Extract the [X, Y] coordinate from the center of the cell holding the provided text.  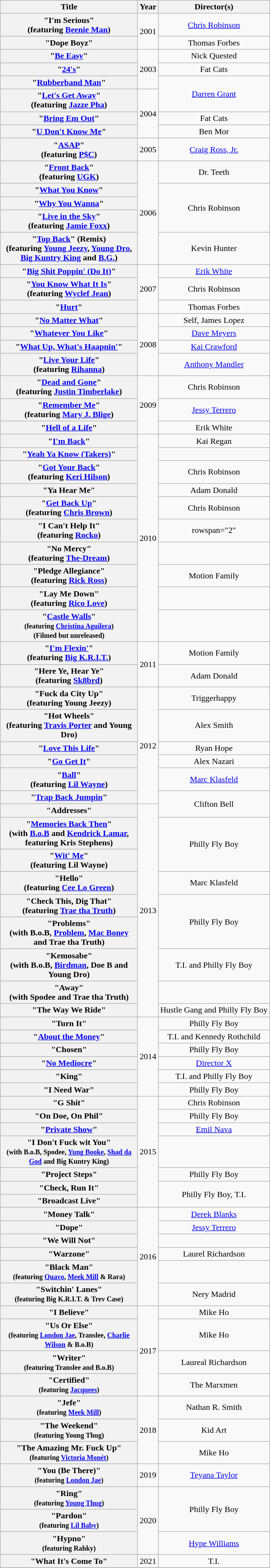
"Check This, Dig That"(featuring Trae tha Truth) [69, 906]
Emil Nava [214, 1129]
Derek Blanks [214, 1214]
2016 [148, 1257]
"Lay Me Down"(featuring Rico Love) [69, 599]
"Pledge Allegiance"(featuring Rick Ross) [69, 576]
Darren Grant [214, 94]
"Hot Wheels"(featuring Travis Porter and Young Dro) [69, 725]
"Top Back" (Remix)(featuring Young Jeezy, Young Dro, Big Kuntry King and B.G.) [69, 249]
"Writer" (featuring Translee and B.o.B) [69, 1362]
"On Doe, On Phil" [69, 1116]
Philly Fly Boy, T.I. [214, 1194]
2021 [148, 1561]
"I'm Flexin'"(featuring Big K.R.I.T.) [69, 653]
"Black Man"(featuring Quavo, Meek Mill & Rara) [69, 1272]
"Dead and Gone"(featuring Justin Timberlake) [69, 387]
"I'm Serious"(featuring Beenie Man) [69, 25]
"I Can't Help It"(featuring Rocko) [69, 530]
"Hurt" [69, 307]
"Certified" (featuring Jacquees) [69, 1385]
Ben Mor [214, 131]
"Kemosabe"(with B.o.B, Birdman, Doe B and Young Dro) [69, 965]
Alex Nazari [214, 761]
"Hypno"(featuring Rahky) [69, 1543]
"Trap Back Jumpin" [69, 797]
Director X [214, 1063]
2004 [148, 113]
"Turn It" [69, 1023]
Hustle Gang and Philly Fly Boy [214, 1010]
"Ring"(featuring Young Thug) [69, 1498]
"The Amazing Mr. Fuck Up" (featuring Victoria Monét) [69, 1453]
"Whatever You Like" [69, 333]
Triggerhappy [214, 698]
2005 [148, 149]
"Front Back"(featuring UGK) [69, 172]
"We Will Not" [69, 1241]
"G Shit" [69, 1103]
Title [69, 7]
T.I. [214, 1561]
"Ball"(featuring Lil Wayne) [69, 779]
2014 [148, 1056]
"What You Know" [69, 190]
"The Way We Ride" [69, 1010]
2001 [148, 31]
Alex Smith [214, 725]
"Memories Back Then"(with B.o.B and Kendrick Lamar, featuring Kris Stephens) [69, 833]
"Why You Wanna" [69, 203]
"Private Show" [69, 1129]
Laurel Richardson [214, 1254]
Self, James Lopez [214, 320]
"ASAP"(featuring P$C) [69, 149]
T.I. and Kennedy Rothchild [214, 1037]
Dave Meyers [214, 333]
rowspan="2" [214, 530]
Year [148, 7]
Hype Williams [214, 1543]
"Check, Run It" [69, 1188]
"Addresses" [69, 810]
"Big Shit Poppin' (Do It)" [69, 271]
Anthony Mandler [214, 364]
"Rubberband Man" [69, 82]
2006 [148, 212]
"Dope Boyz" [69, 43]
"Wit' Me"(featuring Lil Wayne) [69, 861]
Teyana Taylor [214, 1475]
"Us Or Else"(featuring London Jae, Translee, Charlie Wilson & B.o.B) [69, 1335]
"Bring Em Out" [69, 118]
"U Don't Know Me" [69, 131]
Nick Quested [214, 56]
Clifton Bell [214, 804]
"Dope" [69, 1227]
2010 [148, 538]
2012 [148, 745]
"About the Money" [69, 1037]
Director(s) [214, 7]
2013 [148, 910]
"Yeah Ya Know (Takers)" [69, 454]
"Let's Get Away"(featuring Jazze Pha) [69, 100]
"Pardon"(featuring Lil Baby) [69, 1520]
2003 [148, 69]
Craig Ross, Jr. [214, 149]
"Got Your Back"(featuring Keri Hilson) [69, 472]
"Live in the Sky"(featuring Jamie Foxx) [69, 221]
2009 [148, 405]
"24's" [69, 69]
2007 [148, 289]
"The Weekend" (featuring Young Thug) [69, 1430]
"Jefe"(featuring Meek Mill) [69, 1407]
"Love This Life" [69, 748]
"What It's Come To" [69, 1561]
Kai Regan [214, 441]
"You (Be There)"(featuring London Jae) [69, 1475]
2020 [148, 1520]
"Money Talk" [69, 1214]
"You Know What It Is"(featuring Wyclef Jean) [69, 289]
"I Need War" [69, 1089]
Nery Madrid [214, 1294]
"Live Your Life"(featuring Rihanna) [69, 364]
2008 [148, 345]
"Hell of a Life" [69, 428]
Kid Art [214, 1430]
"No Mercy"(featuring The-Dream) [69, 553]
"Be Easy" [69, 56]
Kevin Hunter [214, 249]
"Chosen" [69, 1050]
"No Mediocre" [69, 1063]
"Go Get It" [69, 761]
Nathan R. Smith [214, 1407]
"What Up, What's Haapnin'" [69, 347]
"Here Ye, Hear Ye"(featuring Sk8brd) [69, 676]
Kai Crawford [214, 347]
The Marxmen [214, 1385]
2019 [148, 1475]
"Castle Walls"(featuring Christina Aguilera)(Filmed but unreleased) [69, 626]
"No Matter What" [69, 320]
"Remember Me"(featuring Mary J. Blige) [69, 409]
"Away"(with Spodee and Trae tha Truth) [69, 992]
"Hello"(featuring Cee Lo Green) [69, 883]
"I Don't Fuck wit You"(with B.o.B, Spodee, Yung Booke, Shad da God and Big Kuntry King) [69, 1152]
"Broadcast Live" [69, 1201]
"Fuck da City Up"(featuring Young Jeezy) [69, 698]
2015 [148, 1152]
Dr. Teeth [214, 172]
"Project Steps" [69, 1175]
"Get Back Up"(featuring Chris Brown) [69, 508]
Ryan Hope [214, 748]
"Switchin' Lanes"(featuring Big K.R.I.T. & Trev Case) [69, 1294]
2017 [148, 1351]
Laureal Richardson [214, 1362]
"I Believe" [69, 1312]
"Problems"(with B.o.B, Problem, Mac Boney and Trae tha Truth) [69, 933]
2018 [148, 1430]
2011 [148, 664]
"Warzone" [69, 1254]
"I'm Back" [69, 441]
"King" [69, 1076]
"Ya Hear Me" [69, 490]
